Identify which cell holds the provided text, then report its [x, y] central coordinate. 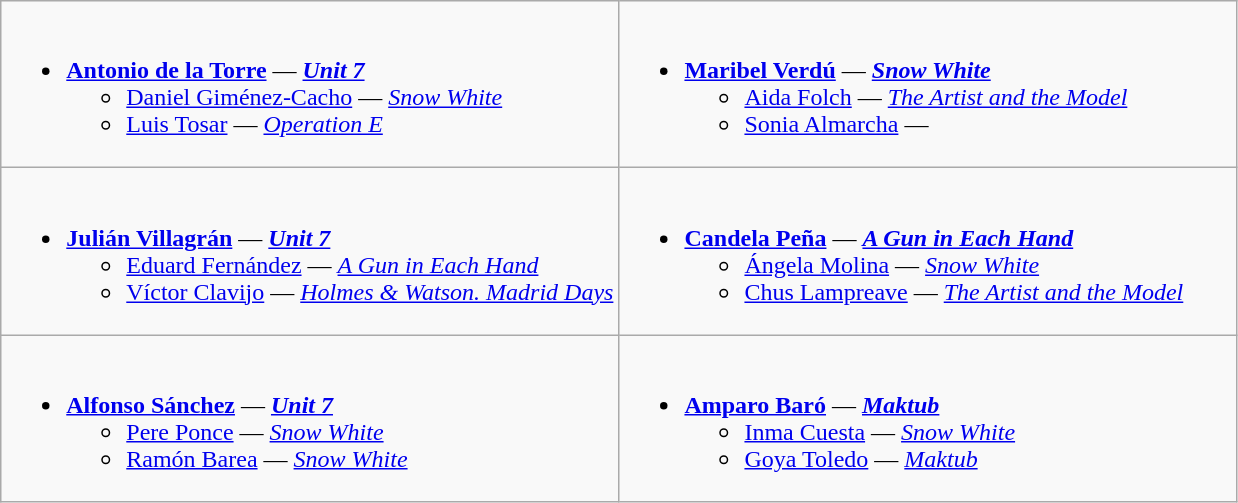
Antonio de la Torre — Unit 7Daniel Giménez-Cacho — Snow WhiteLuis Tosar — Operation E [310, 84]
Candela Peña — A Gun in Each HandÁngela Molina — Snow WhiteChus Lampreave — The Artist and the Model [928, 252]
Julián Villagrán — Unit 7Eduard Fernández — A Gun in Each HandVíctor Clavijo — Holmes & Watson. Madrid Days [310, 252]
Alfonso Sánchez — Unit 7Pere Ponce — Snow WhiteRamón Barea — Snow White [310, 418]
Maribel Verdú — Snow WhiteAida Folch — The Artist and the ModelSonia Almarcha — [928, 84]
Amparo Baró — MaktubInma Cuesta — Snow WhiteGoya Toledo — Maktub [928, 418]
